Pinpoint the cell where the given text exists, returning its (X, Y) midpoint coordinate. 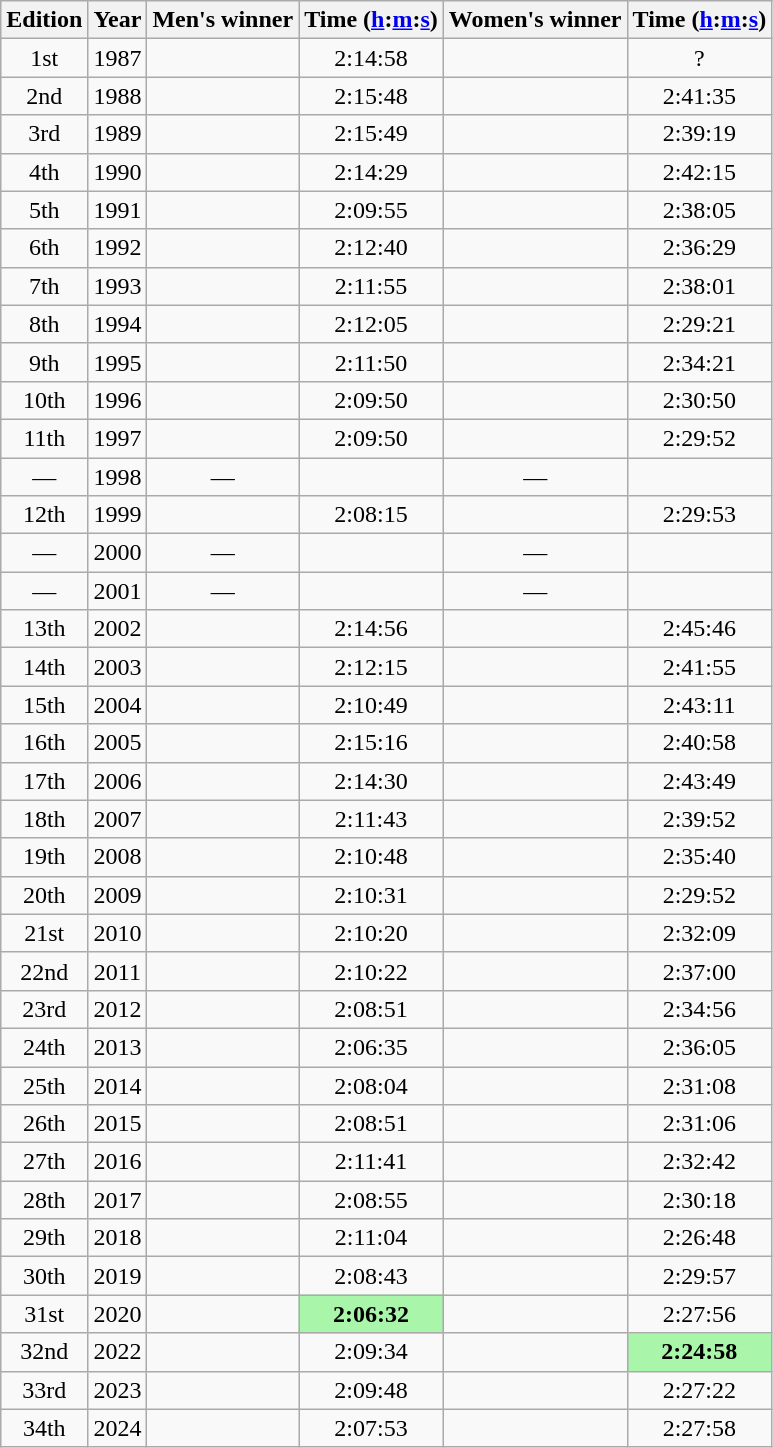
2:08:04 (372, 1085)
2:30:18 (700, 1200)
2:15:49 (372, 134)
2:12:40 (372, 248)
1993 (118, 286)
2:31:06 (700, 1124)
2:30:50 (700, 400)
2:27:22 (700, 1390)
27th (44, 1162)
2:32:42 (700, 1162)
31st (44, 1314)
23rd (44, 1009)
2004 (118, 705)
2:06:32 (372, 1314)
2022 (118, 1352)
19th (44, 857)
2:10:22 (372, 971)
1987 (118, 58)
2000 (118, 553)
12th (44, 515)
2:29:53 (700, 515)
2:12:15 (372, 667)
1996 (118, 400)
3rd (44, 134)
2:35:40 (700, 857)
26th (44, 1124)
2:29:57 (700, 1276)
2013 (118, 1047)
1991 (118, 210)
5th (44, 210)
2012 (118, 1009)
Year (118, 20)
2:41:35 (700, 96)
2:15:48 (372, 96)
2019 (118, 1276)
20th (44, 895)
29th (44, 1238)
2:14:56 (372, 629)
2:10:31 (372, 895)
2:11:55 (372, 286)
14th (44, 667)
2:09:34 (372, 1352)
2:31:08 (700, 1085)
16th (44, 743)
2:39:52 (700, 819)
2006 (118, 781)
15th (44, 705)
2:08:55 (372, 1200)
2:32:09 (700, 933)
2007 (118, 819)
4th (44, 172)
? (700, 58)
2:14:58 (372, 58)
2:10:49 (372, 705)
2018 (118, 1238)
1998 (118, 477)
2:40:58 (700, 743)
7th (44, 286)
2:38:05 (700, 210)
2:41:55 (700, 667)
2008 (118, 857)
2:26:48 (700, 1238)
34th (44, 1428)
1988 (118, 96)
2:12:05 (372, 324)
2001 (118, 591)
6th (44, 248)
1st (44, 58)
2:08:43 (372, 1276)
2:36:05 (700, 1047)
33rd (44, 1390)
30th (44, 1276)
1994 (118, 324)
Edition (44, 20)
21st (44, 933)
2nd (44, 96)
2:34:21 (700, 362)
2016 (118, 1162)
2:14:29 (372, 172)
2:09:48 (372, 1390)
24th (44, 1047)
2:27:58 (700, 1428)
2:11:41 (372, 1162)
32nd (44, 1352)
1989 (118, 134)
2:29:21 (700, 324)
2:37:00 (700, 971)
2:24:58 (700, 1352)
1995 (118, 362)
1990 (118, 172)
2:10:20 (372, 933)
2015 (118, 1124)
2:11:50 (372, 362)
2009 (118, 895)
2:27:56 (700, 1314)
2:09:55 (372, 210)
13th (44, 629)
11th (44, 438)
2:11:04 (372, 1238)
2002 (118, 629)
2:42:15 (700, 172)
10th (44, 400)
1999 (118, 515)
2:45:46 (700, 629)
2020 (118, 1314)
2:07:53 (372, 1428)
2:10:48 (372, 857)
8th (44, 324)
2:43:11 (700, 705)
2011 (118, 971)
2:34:56 (700, 1009)
1992 (118, 248)
2003 (118, 667)
2:36:29 (700, 248)
2:15:16 (372, 743)
28th (44, 1200)
2:43:49 (700, 781)
2010 (118, 933)
9th (44, 362)
Men's winner (223, 20)
17th (44, 781)
1997 (118, 438)
2014 (118, 1085)
2024 (118, 1428)
2:39:19 (700, 134)
2005 (118, 743)
2:14:30 (372, 781)
2:38:01 (700, 286)
25th (44, 1085)
Women's winner (535, 20)
2023 (118, 1390)
2017 (118, 1200)
18th (44, 819)
2:08:15 (372, 515)
22nd (44, 971)
2:06:35 (372, 1047)
2:11:43 (372, 819)
